Output the [x, y] coordinate of the center of the cell containing the given text.  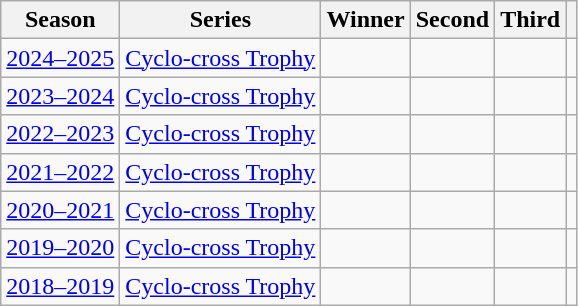
Second [452, 20]
2019–2020 [60, 248]
Season [60, 20]
2022–2023 [60, 134]
2023–2024 [60, 96]
2020–2021 [60, 210]
2024–2025 [60, 58]
Series [220, 20]
Winner [366, 20]
Third [530, 20]
2021–2022 [60, 172]
2018–2019 [60, 286]
